Provide the (x, y) coordinate of the cell's center where the given text is located.  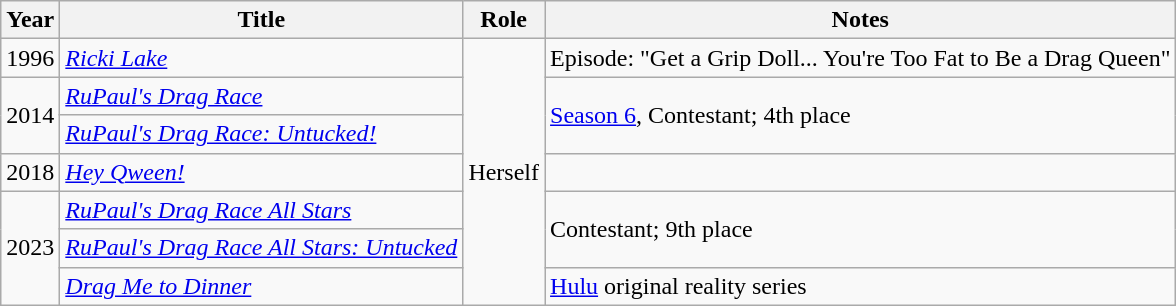
Drag Me to Dinner (262, 286)
Notes (860, 20)
Role (504, 20)
Ricki Lake (262, 58)
RuPaul's Drag Race (262, 96)
Episode: "Get a Grip Doll... You're Too Fat to Be a Drag Queen" (860, 58)
Hulu original reality series (860, 286)
Hey Qween! (262, 172)
Title (262, 20)
2014 (30, 115)
1996 (30, 58)
2018 (30, 172)
Contestant; 9th place (860, 229)
Herself (504, 172)
Season 6, Contestant; 4th place (860, 115)
RuPaul's Drag Race All Stars (262, 210)
Year (30, 20)
RuPaul's Drag Race: Untucked! (262, 134)
2023 (30, 248)
RuPaul's Drag Race All Stars: Untucked (262, 248)
